Scan for the cell matching the given text and deliver its (X, Y) coordinate at center. 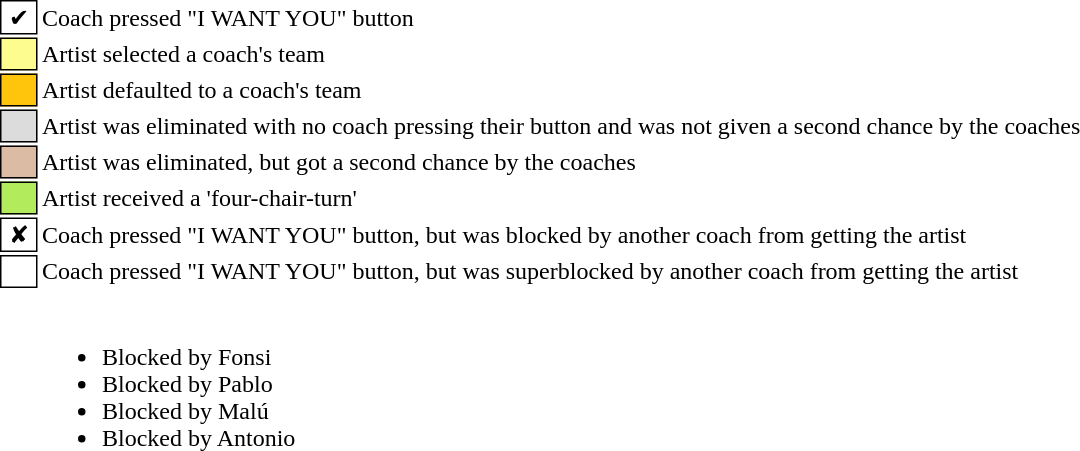
✔ (19, 17)
✘ (19, 235)
